Capture the cell that displays the provided text and extract its [x, y] central coordinate. 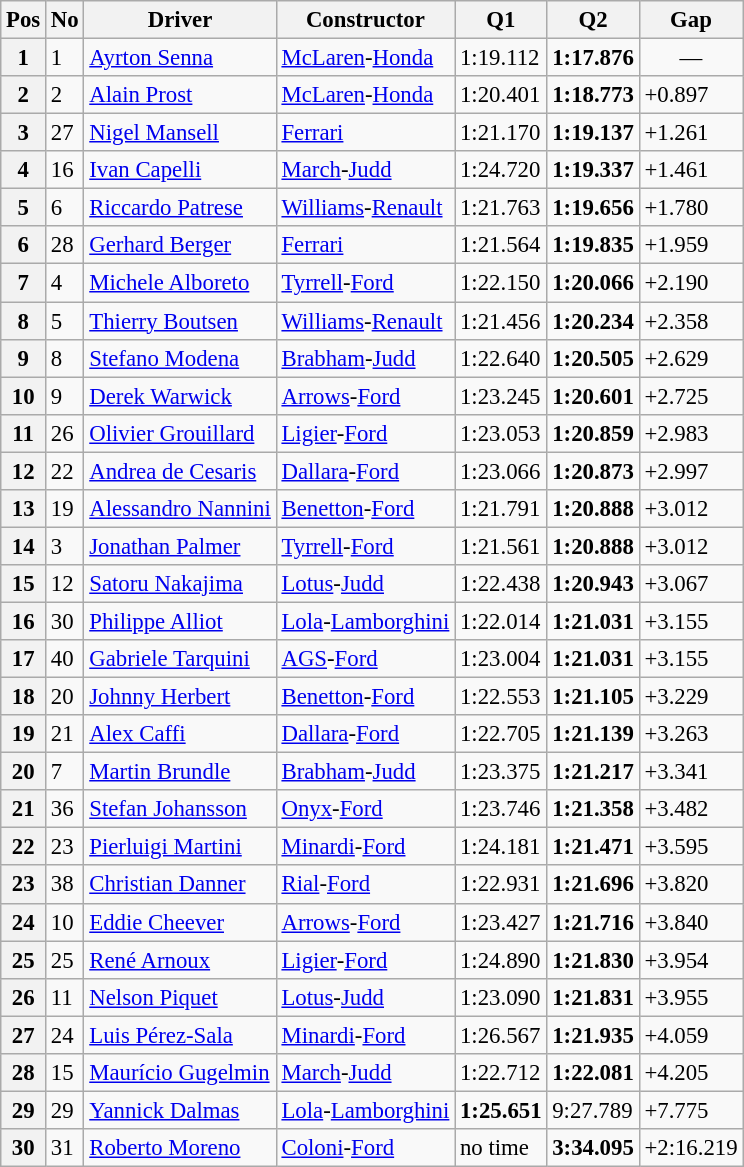
Gabriele Tarquini [180, 659]
1:23.245 [501, 396]
René Arnoux [180, 960]
1:20.234 [593, 321]
1:20.943 [593, 584]
1:19.835 [593, 245]
1:21.358 [593, 809]
— [691, 58]
1:21.139 [593, 734]
1:23.053 [501, 433]
1:21.217 [593, 772]
1:22.014 [501, 621]
Pierluigi Martini [180, 847]
Nelson Piquet [180, 997]
Martin Brundle [180, 772]
+3.955 [691, 997]
No [65, 20]
Rial-Ford [365, 885]
40 [65, 659]
Q1 [501, 20]
1:21.791 [501, 509]
Alain Prost [180, 95]
1:22.553 [501, 697]
+4.205 [691, 1073]
Luis Pérez-Sala [180, 1035]
+2.358 [691, 321]
+3.482 [691, 809]
+1.461 [691, 170]
1:21.716 [593, 922]
Constructor [365, 20]
+3.954 [691, 960]
Christian Danner [180, 885]
+2.629 [691, 358]
1:22.438 [501, 584]
+3.263 [691, 734]
1:23.375 [501, 772]
Alessandro Nannini [180, 509]
1:20.601 [593, 396]
Q2 [593, 20]
Stefan Johansson [180, 809]
+2.725 [691, 396]
1:21.105 [593, 697]
1:20.873 [593, 471]
1:19.656 [593, 208]
1:23.427 [501, 922]
1:24.181 [501, 847]
Ayrton Senna [180, 58]
+2.983 [691, 433]
Eddie Cheever [180, 922]
Jonathan Palmer [180, 546]
1:24.720 [501, 170]
1:22.705 [501, 734]
+1.261 [691, 133]
18 [24, 697]
Coloni-Ford [365, 1148]
1:26.567 [501, 1035]
+1.959 [691, 245]
38 [65, 885]
1:21.935 [593, 1035]
+2:16.219 [691, 1148]
+3.820 [691, 885]
1:23.090 [501, 997]
Johnny Herbert [180, 697]
1:20.505 [593, 358]
1:20.066 [593, 283]
1:21.831 [593, 997]
Stefano Modena [180, 358]
Michele Alboreto [180, 283]
+3.229 [691, 697]
+1.780 [691, 208]
Philippe Alliot [180, 621]
1:21.170 [501, 133]
AGS-Ford [365, 659]
1:22.640 [501, 358]
1:22.931 [501, 885]
Thierry Boutsen [180, 321]
Roberto Moreno [180, 1148]
1:25.651 [501, 1110]
1:19.137 [593, 133]
Andrea de Cesaris [180, 471]
Gerhard Berger [180, 245]
Alex Caffi [180, 734]
1:21.696 [593, 885]
3:34.095 [593, 1148]
+3.840 [691, 922]
1:23.746 [501, 809]
1:21.564 [501, 245]
+2.997 [691, 471]
+2.190 [691, 283]
Derek Warwick [180, 396]
1:24.890 [501, 960]
+4.059 [691, 1035]
1:18.773 [593, 95]
1:21.456 [501, 321]
1:22.081 [593, 1073]
Ivan Capelli [180, 170]
1:21.763 [501, 208]
Pos [24, 20]
+7.775 [691, 1110]
1:23.066 [501, 471]
17 [24, 659]
1:22.712 [501, 1073]
Satoru Nakajima [180, 584]
1:20.401 [501, 95]
14 [24, 546]
1:22.150 [501, 283]
31 [65, 1148]
no time [501, 1148]
Gap [691, 20]
+0.897 [691, 95]
Yannick Dalmas [180, 1110]
1:19.112 [501, 58]
Riccardo Patrese [180, 208]
1:19.337 [593, 170]
1:17.876 [593, 58]
1:20.859 [593, 433]
1:23.004 [501, 659]
Olivier Grouillard [180, 433]
1:21.471 [593, 847]
+3.067 [691, 584]
1:21.830 [593, 960]
1:21.561 [501, 546]
13 [24, 509]
Onyx-Ford [365, 809]
Driver [180, 20]
Maurício Gugelmin [180, 1073]
36 [65, 809]
9:27.789 [593, 1110]
Nigel Mansell [180, 133]
+3.595 [691, 847]
+3.341 [691, 772]
